Provide the (X, Y) coordinate of the cell's center where the given text is located.  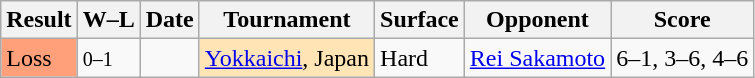
6–1, 3–6, 4–6 (682, 58)
Rei Sakamoto (537, 58)
Score (682, 20)
Result (39, 20)
W–L (108, 20)
0–1 (108, 58)
Surface (420, 20)
Hard (420, 58)
Loss (39, 58)
Tournament (286, 20)
Date (170, 20)
Yokkaichi, Japan (286, 58)
Opponent (537, 20)
